Extract the (x, y) coordinate from the center of the cell holding the provided text.  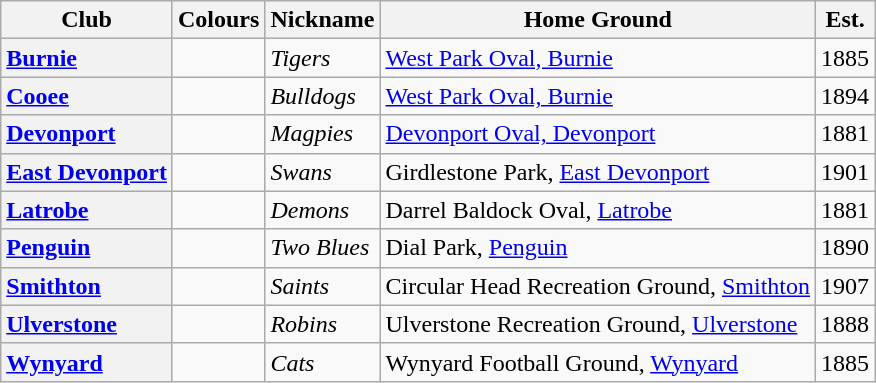
Robins (322, 324)
East Devonport (87, 172)
Smithton (87, 286)
Dial Park, Penguin (598, 248)
Cooee (87, 96)
Est. (846, 20)
Magpies (322, 134)
Saints (322, 286)
Burnie (87, 58)
Demons (322, 210)
1894 (846, 96)
Penguin (87, 248)
Girdlestone Park, East Devonport (598, 172)
Bulldogs (322, 96)
Ulverstone (87, 324)
Swans (322, 172)
Cats (322, 362)
Club (87, 20)
Wynyard Football Ground, Wynyard (598, 362)
Devonport (87, 134)
Nickname (322, 20)
1890 (846, 248)
Wynyard (87, 362)
1907 (846, 286)
Tigers (322, 58)
Two Blues (322, 248)
1888 (846, 324)
Devonport Oval, Devonport (598, 134)
Darrel Baldock Oval, Latrobe (598, 210)
Home Ground (598, 20)
1901 (846, 172)
Circular Head Recreation Ground, Smithton (598, 286)
Ulverstone Recreation Ground, Ulverstone (598, 324)
Latrobe (87, 210)
Colours (218, 20)
